Determine the (X, Y) coordinate at the center of the cell enclosing the given text.  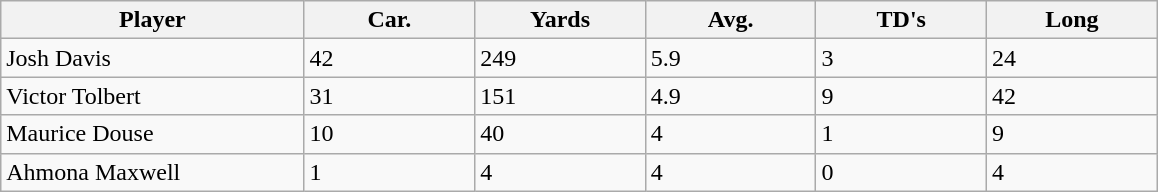
10 (390, 134)
4.9 (730, 96)
Josh Davis (152, 58)
Ahmona Maxwell (152, 172)
Maurice Douse (152, 134)
31 (390, 96)
Victor Tolbert (152, 96)
40 (560, 134)
Player (152, 20)
Yards (560, 20)
249 (560, 58)
TD's (902, 20)
Avg. (730, 20)
Car. (390, 20)
24 (1072, 58)
5.9 (730, 58)
151 (560, 96)
0 (902, 172)
3 (902, 58)
Long (1072, 20)
